Output the [x, y] coordinate of the center of the cell containing the given text.  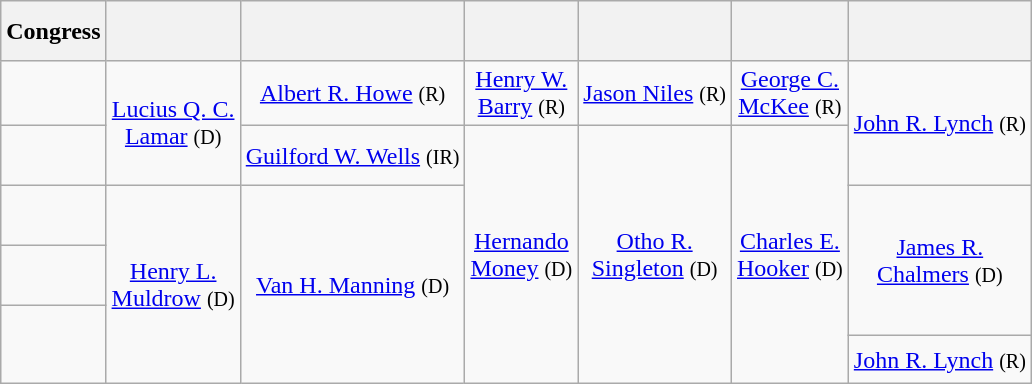
James R.Chalmers (D) [940, 261]
Jason Niles (R) [655, 94]
Henry L.Muldrow (D) [173, 285]
Otho R.Singleton (D) [655, 255]
HernandoMoney (D) [522, 255]
Congress [54, 31]
Charles E.Hooker (D) [790, 255]
Lucius Q. C.Lamar (D) [173, 124]
Guilford W. Wells (IR) [352, 156]
George C.McKee (R) [790, 94]
Henry W.Barry (R) [522, 94]
Van H. Manning (D) [352, 285]
Albert R. Howe (R) [352, 94]
